From the cell containing the given text, extract its center point as (X, Y) coordinate. 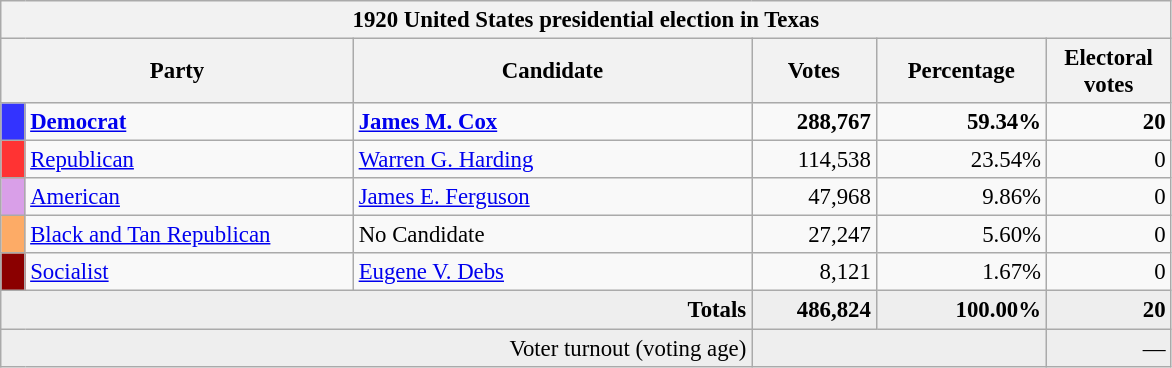
1920 United States presidential election in Texas (586, 20)
27,247 (814, 235)
Voter turnout (voting age) (376, 348)
Percentage (961, 72)
23.54% (961, 160)
Electoral votes (1108, 72)
Candidate (552, 72)
American (189, 197)
100.00% (961, 310)
114,538 (814, 160)
Republican (189, 160)
288,767 (814, 122)
5.60% (961, 235)
No Candidate (552, 235)
Votes (814, 72)
James M. Cox (552, 122)
Democrat (189, 122)
— (1108, 348)
Eugene V. Debs (552, 273)
486,824 (814, 310)
Black and Tan Republican (189, 235)
Warren G. Harding (552, 160)
1.67% (961, 273)
Totals (376, 310)
9.86% (961, 197)
47,968 (814, 197)
8,121 (814, 273)
Socialist (189, 273)
59.34% (961, 122)
James E. Ferguson (552, 197)
Party (178, 72)
